Return (x, y) of the center of cell containing provided text 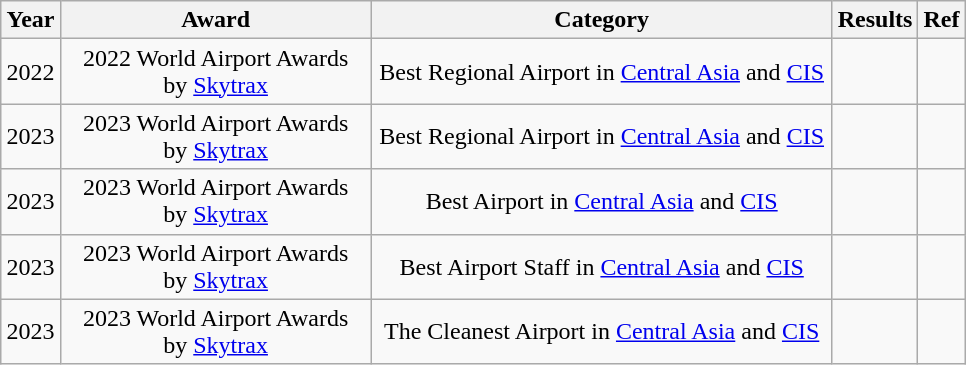
Category (602, 20)
Award (216, 20)
Ref (942, 20)
The Cleanest Airport in Central Asia and CIS (602, 332)
Best Airport Staff in Central Asia and CIS (602, 266)
Results (875, 20)
2022 (30, 72)
Year (30, 20)
2022 World Airport Awardsby Skytrax (216, 72)
Best Airport in Central Asia and CIS (602, 202)
